Identify which cell holds the provided text, then report its [X, Y] central coordinate. 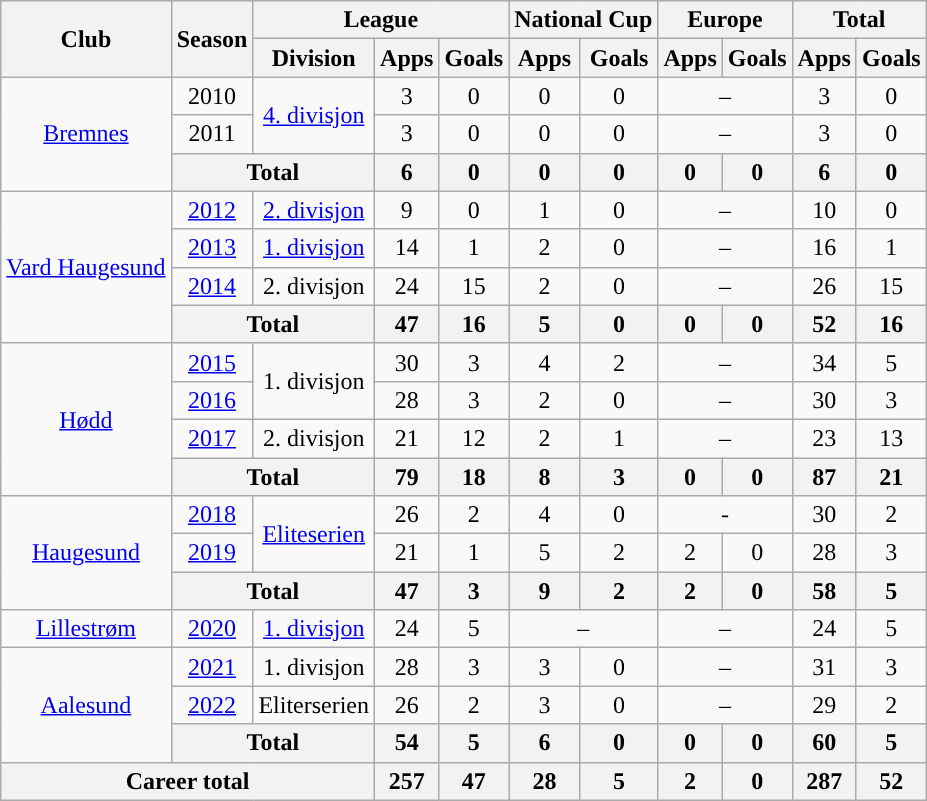
Career total [188, 781]
2011 [212, 134]
National Cup [584, 20]
2018 [212, 515]
18 [474, 477]
29 [824, 705]
287 [824, 781]
10 [824, 210]
2013 [212, 248]
Division [314, 58]
Aalesund [86, 705]
54 [407, 743]
Eliteserien [314, 534]
Bremnes [86, 134]
Eliterserien [314, 705]
2019 [212, 553]
Hødd [86, 419]
2016 [212, 400]
4. divisjon [314, 115]
257 [407, 781]
2021 [212, 667]
- [725, 515]
Vard Haugesund [86, 267]
60 [824, 743]
58 [824, 591]
2014 [212, 286]
2022 [212, 705]
Haugesund [86, 553]
2020 [212, 629]
Club [86, 39]
2012 [212, 210]
87 [824, 477]
23 [824, 438]
Lillestrøm [86, 629]
14 [407, 248]
2017 [212, 438]
Season [212, 39]
13 [891, 438]
79 [407, 477]
12 [474, 438]
34 [824, 362]
2015 [212, 362]
League [381, 20]
Europe [725, 20]
8 [545, 477]
31 [824, 667]
2010 [212, 96]
